Detect which cell encompasses the target text, then output its [X, Y] center coordinate. 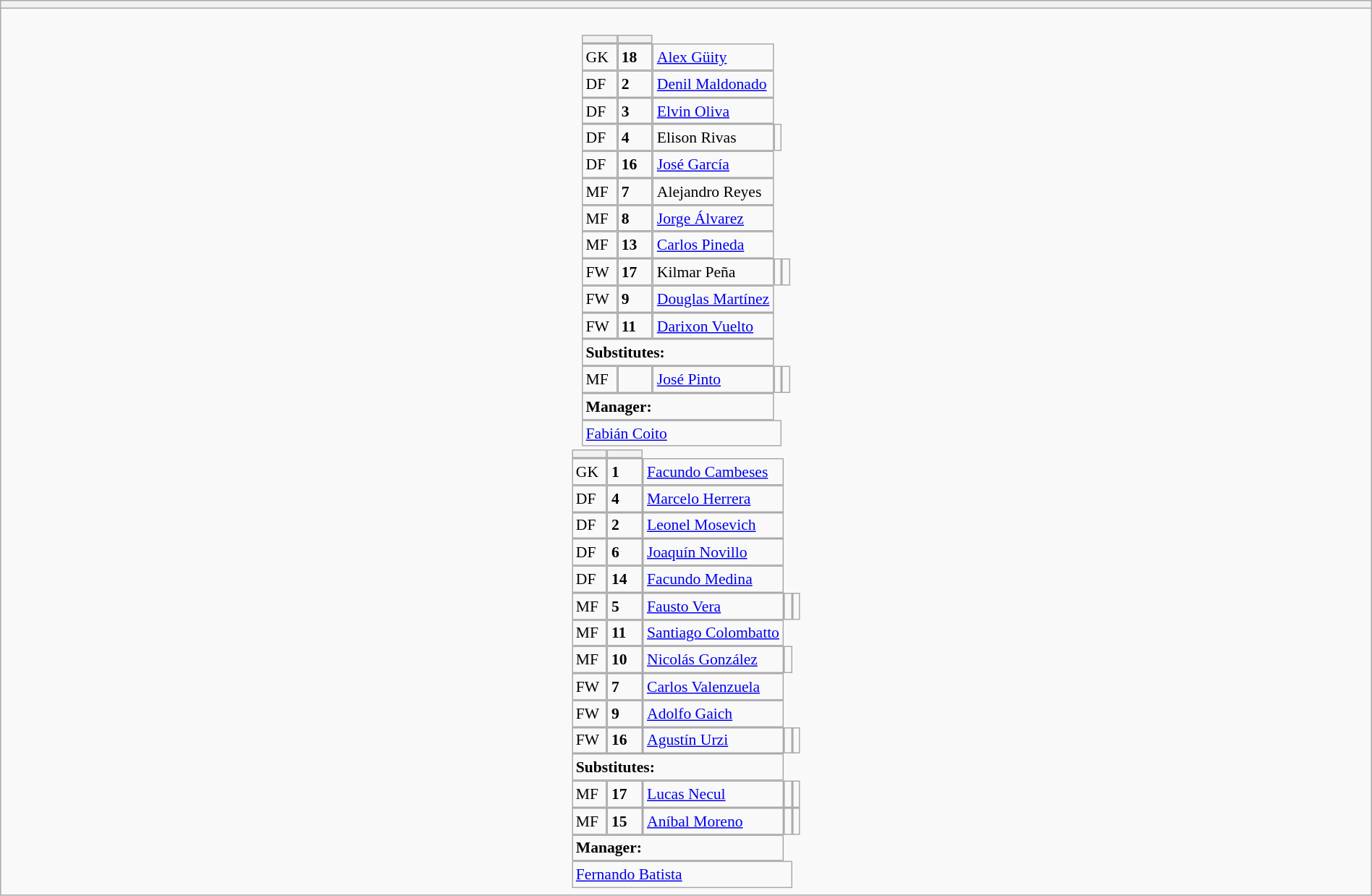
18 [635, 56]
6 [625, 551]
5 [625, 607]
1 [625, 472]
Jorge Álvarez [713, 219]
Fabián Coito [682, 433]
Carlos Valenzuela [713, 686]
Darixon Vuelto [713, 326]
10 [625, 660]
Carlos Pineda [713, 245]
Douglas Martínez [713, 298]
Lucas Necul [713, 795]
Facundo Cambeses [713, 472]
Alex Güity [713, 56]
Marcelo Herrera [713, 498]
Elvin Oliva [713, 111]
Santiago Colombatto [713, 633]
Aníbal Moreno [713, 821]
15 [625, 821]
Denil Maldonado [713, 84]
José García [713, 165]
Nicolás González [713, 660]
Fausto Vera [713, 607]
3 [635, 111]
Agustín Urzi [713, 740]
Elison Rivas [713, 138]
José Pinto [713, 379]
Facundo Medina [713, 579]
8 [635, 219]
Leonel Mosevich [713, 525]
Joaquín Novillo [713, 551]
Fernando Batista [682, 874]
Alejandro Reyes [713, 191]
13 [635, 245]
Kilmar Peña [713, 272]
14 [625, 579]
Adolfo Gaich [713, 714]
